Determine the (x, y) coordinate at the center of the cell enclosing the given text.  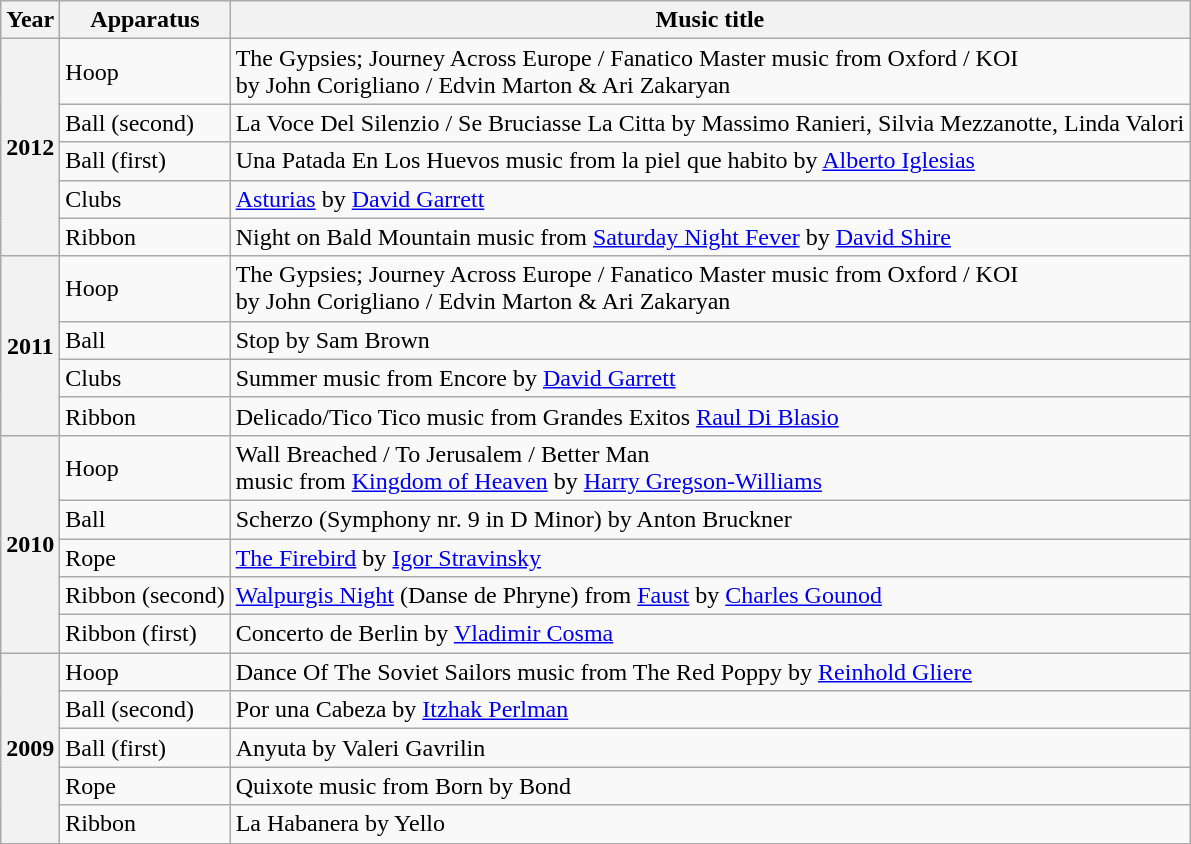
Stop by Sam Brown (710, 340)
Por una Cabeza by Itzhak Perlman (710, 710)
Scherzo (Symphony nr. 9 in D Minor) by Anton Bruckner (710, 519)
Apparatus (145, 20)
2010 (30, 544)
Ribbon (first) (145, 634)
Night on Bald Mountain music from Saturday Night Fever by David Shire (710, 237)
Anyuta by Valeri Gavrilin (710, 748)
Asturias by David Garrett (710, 199)
Delicado/Tico Tico music from Grandes Exitos Raul Di Blasio (710, 416)
Walpurgis Night (Danse de Phryne) from Faust by Charles Gounod (710, 596)
La Voce Del Silenzio / Se Bruciasse La Citta by Massimo Ranieri, Silvia Mezzanotte, Linda Valori (710, 123)
2012 (30, 148)
Year (30, 20)
Una Patada En Los Huevos music from la piel que habito by Alberto Iglesias (710, 161)
2009 (30, 748)
Concerto de Berlin by Vladimir Cosma (710, 634)
Ribbon (second) (145, 596)
Music title (710, 20)
La Habanera by Yello (710, 824)
Quixote music from Born by Bond (710, 786)
Wall Breached / To Jerusalem / Better Man music from Kingdom of Heaven by Harry Gregson-Williams (710, 468)
The Firebird by Igor Stravinsky (710, 557)
2011 (30, 346)
Summer music from Encore by David Garrett (710, 378)
Dance Of The Soviet Sailors music from The Red Poppy by Reinhold Gliere (710, 672)
